Return [X, Y] of the center of cell containing provided text 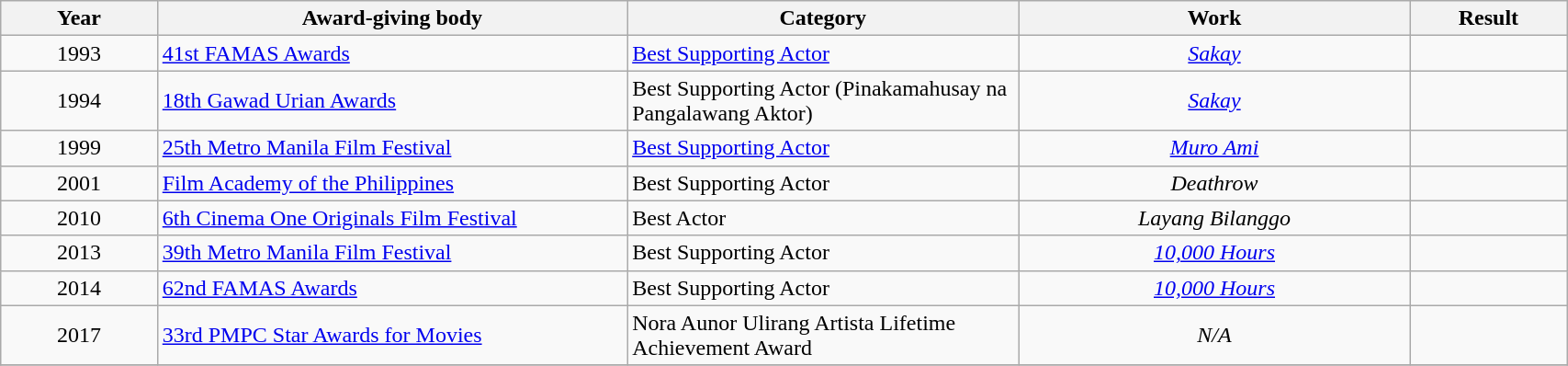
Year [79, 18]
Muro Ami [1214, 148]
39th Metro Manila Film Festival [391, 253]
18th Gawad Urian Awards [391, 101]
33rd PMPC Star Awards for Movies [391, 335]
Layang Bilanggo [1214, 218]
2014 [79, 288]
Result [1488, 18]
41st FAMAS Awards [391, 53]
N/A [1214, 335]
Film Academy of the Philippines [391, 183]
1999 [79, 148]
1993 [79, 53]
Award-giving body [391, 18]
Category [823, 18]
Nora Aunor Ulirang Artista Lifetime Achievement Award [823, 335]
25th Metro Manila Film Festival [391, 148]
2010 [79, 218]
Best Actor [823, 218]
62nd FAMAS Awards [391, 288]
6th Cinema One Originals Film Festival [391, 218]
2001 [79, 183]
2017 [79, 335]
Best Supporting Actor (Pinakamahusay na Pangalawang Aktor) [823, 101]
2013 [79, 253]
1994 [79, 101]
Work [1214, 18]
Deathrow [1214, 183]
